Extract the [x, y] coordinate from the center of the cell holding the provided text.  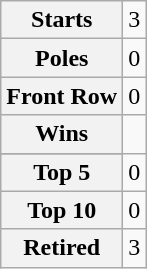
Top 10 [62, 210]
Starts [62, 20]
Front Row [62, 96]
Top 5 [62, 172]
Wins [62, 134]
Retired [62, 248]
Poles [62, 58]
